Return (X, Y) of the center of cell containing provided text 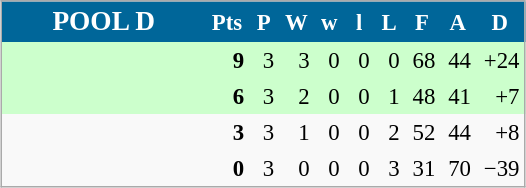
48 (422, 96)
l (359, 22)
31 (422, 168)
68 (422, 60)
F (422, 22)
+8 (500, 132)
L (389, 22)
P (264, 22)
−39 (500, 168)
9 (226, 60)
A (458, 22)
+7 (500, 96)
POOL D (103, 22)
41 (458, 96)
52 (422, 132)
w (329, 22)
70 (458, 168)
+24 (500, 60)
Pts (226, 22)
W (297, 22)
6 (226, 96)
D (500, 22)
